Detect which cell encompasses the target text, then output its (x, y) center coordinate. 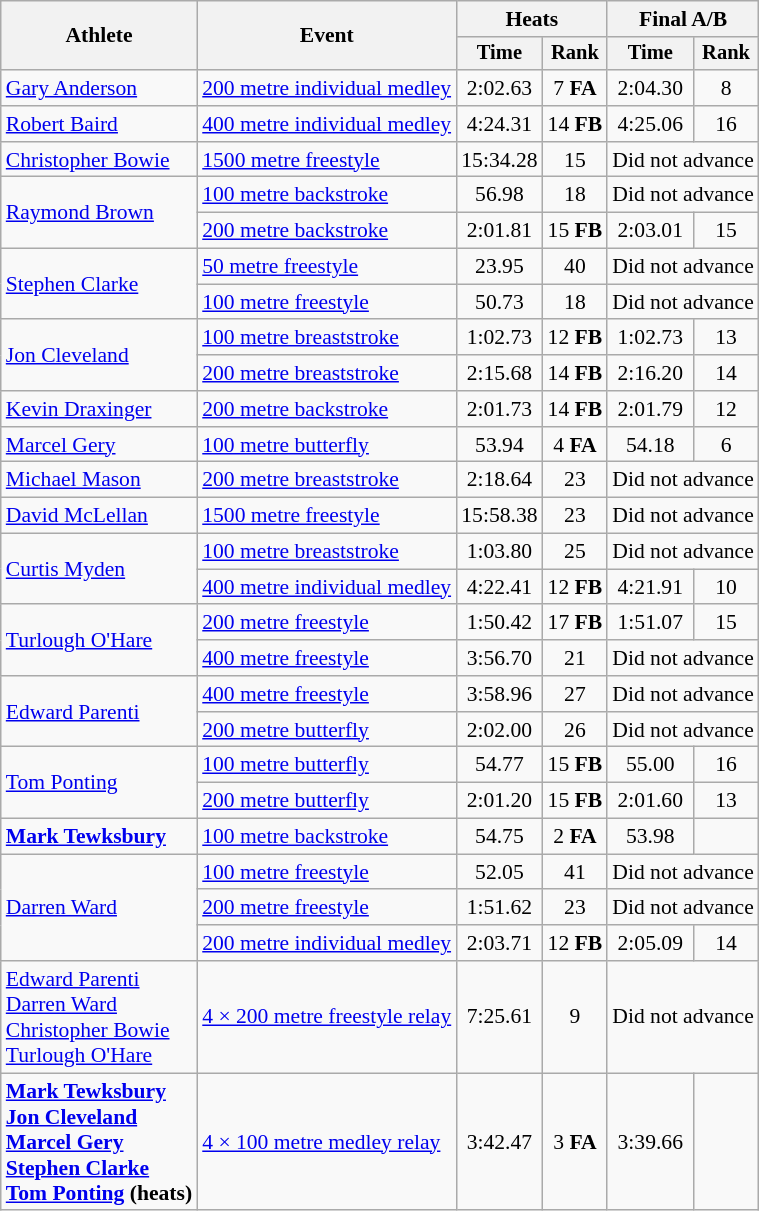
55.00 (650, 765)
Event (326, 36)
54.77 (499, 765)
21 (576, 658)
3:58.96 (499, 694)
Raymond Brown (99, 212)
3:56.70 (499, 658)
52.05 (499, 872)
54.75 (499, 837)
Marcel Gery (99, 445)
15:34.28 (499, 160)
4 × 200 metre freestyle relay (326, 1017)
9 (576, 1017)
2:16.20 (650, 373)
1:03.80 (499, 552)
8 (726, 88)
Edward ParentiDarren WardChristopher BowieTurlough O'Hare (99, 1017)
2:03.01 (650, 231)
2:01.73 (499, 409)
4 FA (576, 445)
Edward Parenti (99, 712)
3:39.66 (650, 1142)
2 FA (576, 837)
Kevin Draxinger (99, 409)
56.98 (499, 195)
2:01.81 (499, 231)
David McLellan (99, 516)
2:15.68 (499, 373)
4:24.31 (499, 124)
2:18.64 (499, 480)
Darren Ward (99, 908)
Curtis Myden (99, 570)
Stephen Clarke (99, 284)
41 (576, 872)
3 FA (576, 1142)
26 (576, 730)
Athlete (99, 36)
53.98 (650, 837)
2:04.30 (650, 88)
4 × 100 metre medley relay (326, 1142)
1:50.42 (499, 623)
2:01.79 (650, 409)
Mark TewksburyJon ClevelandMarcel GeryStephen ClarkeTom Ponting (heats) (99, 1142)
7:25.61 (499, 1017)
4:25.06 (650, 124)
Final A/B (683, 19)
54.18 (650, 445)
27 (576, 694)
23.95 (499, 267)
50 metre freestyle (326, 267)
2:02.63 (499, 88)
53.94 (499, 445)
Gary Anderson (99, 88)
2:01.60 (650, 801)
2:05.09 (650, 943)
2:01.20 (499, 801)
Michael Mason (99, 480)
50.73 (499, 302)
10 (726, 587)
6 (726, 445)
Robert Baird (99, 124)
Mark Tewksbury (99, 837)
17 FB (576, 623)
Heats (532, 19)
12 (726, 409)
1:51.07 (650, 623)
2:03.71 (499, 943)
Jon Cleveland (99, 356)
25 (576, 552)
40 (576, 267)
2:02.00 (499, 730)
4:21.91 (650, 587)
1:51.62 (499, 908)
15:58.38 (499, 516)
Turlough O'Hare (99, 640)
7 FA (576, 88)
Tom Ponting (99, 782)
3:42.47 (499, 1142)
4:22.41 (499, 587)
Christopher Bowie (99, 160)
